Identify which cell holds the provided text, then report its [X, Y] central coordinate. 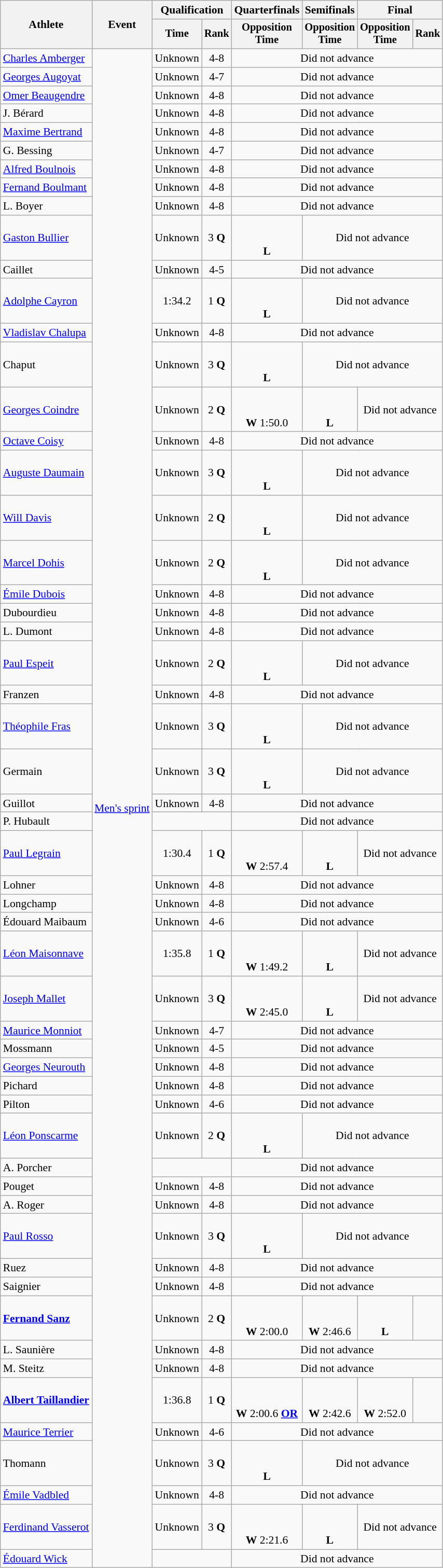
Ferdinand Vasserot [46, 1527]
Athlete [46, 25]
Léon Ponscarme [46, 1136]
Omer Beaugendre [46, 95]
Chaput [46, 365]
Semifinals [330, 10]
L. Saunière [46, 1350]
W 2:00.6 OR [267, 1400]
Lohner [46, 885]
Quarterfinals [267, 10]
Théophile Fras [46, 726]
Time [177, 34]
1:36.8 [177, 1400]
Franzen [46, 695]
Event [122, 25]
Georges Coindre [46, 410]
1:34.2 [177, 301]
Qualification [192, 10]
Pichard [46, 1086]
Adolphe Cayron [46, 301]
Germain [46, 772]
J. Bérard [46, 114]
Dubourdieu [46, 613]
Fernand Boulmant [46, 188]
Caillet [46, 270]
W 2:00.0 [267, 1319]
W 2:52.0 [385, 1400]
Émile Vadbled [46, 1495]
Paul Espeit [46, 663]
Thomann [46, 1464]
A. Roger [46, 1205]
Ruez [46, 1268]
Fernand Sanz [46, 1319]
Pilton [46, 1104]
L. Boyer [46, 206]
Joseph Mallet [46, 999]
Paul Rosso [46, 1237]
Alfred Boulnois [46, 169]
Paul Legrain [46, 854]
1:30.4 [177, 854]
W 2:42.6 [330, 1400]
Pouget [46, 1186]
Vladislav Chalupa [46, 333]
Maurice Terrier [46, 1432]
Auguste Daumain [46, 473]
W 1:49.2 [267, 953]
Gaston Bullier [46, 238]
W 1:50.0 [267, 410]
1:35.8 [177, 953]
Will Davis [46, 518]
Charles Amberger [46, 58]
Saignier [46, 1287]
L. Dumont [46, 632]
W 2:57.4 [267, 854]
Georges Neurouth [46, 1067]
Marcel Dohis [46, 563]
Final [400, 10]
W 2:46.6 [330, 1319]
Maurice Monniot [46, 1031]
Mossmann [46, 1049]
W 2:21.6 [267, 1527]
Georges Augoyat [46, 77]
Albert Taillandier [46, 1400]
Men's sprint [122, 808]
Guillot [46, 803]
Édouard Wick [46, 1559]
Léon Maisonnave [46, 953]
P. Hubault [46, 822]
A. Porcher [46, 1168]
Octave Coisy [46, 441]
Longchamp [46, 904]
Émile Dubois [46, 594]
M. Steitz [46, 1368]
Édouard Maibaum [46, 922]
W 2:45.0 [267, 999]
Maxime Bertrand [46, 132]
G. Bessing [46, 151]
